Find where the given text appears and provide that cell's center as (x, y) coordinate. 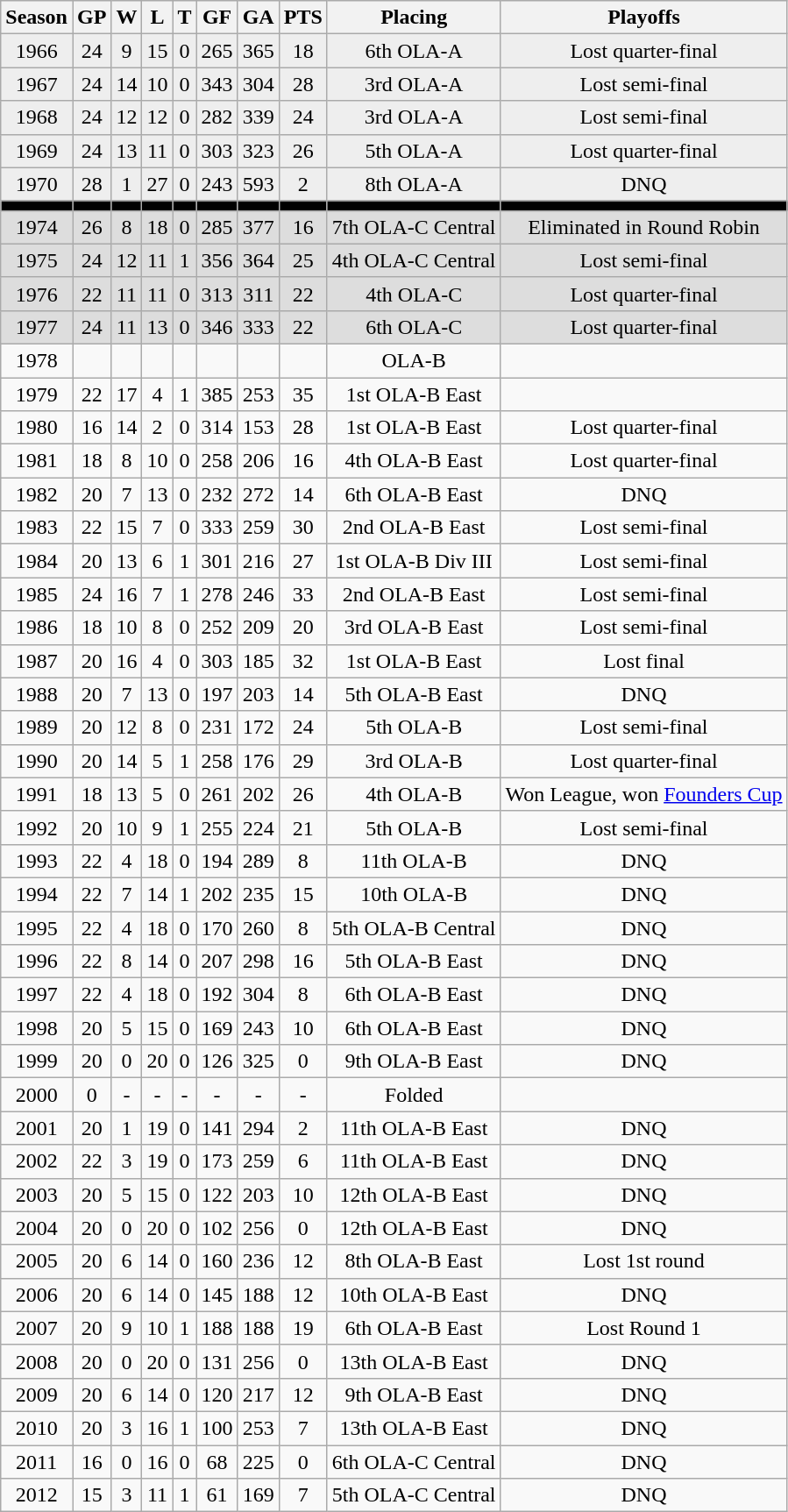
GA (258, 18)
Lost Round 1 (643, 1328)
278 (217, 594)
145 (217, 1295)
385 (217, 394)
2000 (37, 1095)
231 (217, 728)
Won League, won Founders Cup (643, 794)
2003 (37, 1195)
173 (217, 1161)
17 (126, 394)
1969 (37, 151)
1990 (37, 761)
5th OLA-B Central (414, 928)
1999 (37, 1061)
11th OLA-B (414, 861)
1984 (37, 561)
Eliminated in Round Robin (643, 227)
OLA-B (414, 360)
5th OLA-A (414, 151)
1997 (37, 995)
Lost final (643, 661)
32 (303, 661)
232 (217, 494)
4th OLA-B East (414, 461)
35 (303, 394)
153 (258, 428)
T (184, 18)
1967 (37, 84)
298 (258, 962)
33 (303, 594)
21 (303, 827)
2008 (37, 1361)
160 (217, 1261)
261 (217, 794)
1975 (37, 260)
1996 (37, 962)
8th OLA-B East (414, 1261)
122 (217, 1195)
1970 (37, 184)
4th OLA-C Central (414, 260)
252 (217, 628)
1979 (37, 394)
593 (258, 184)
120 (217, 1395)
265 (217, 51)
1976 (37, 294)
235 (258, 894)
5th OLA-C Central (414, 1495)
4th OLA-B (414, 794)
2011 (37, 1461)
131 (217, 1361)
325 (258, 1061)
224 (258, 827)
29 (303, 761)
2006 (37, 1295)
356 (217, 260)
339 (258, 117)
246 (258, 594)
1966 (37, 51)
194 (217, 861)
126 (217, 1061)
7th OLA-C Central (414, 227)
3rd OLA-B (414, 761)
1991 (37, 794)
197 (217, 694)
285 (217, 227)
Season (37, 18)
8th OLA-A (414, 184)
343 (217, 84)
Placing (414, 18)
1985 (37, 594)
364 (258, 260)
10th OLA-B (414, 894)
323 (258, 151)
217 (258, 1395)
185 (258, 661)
1998 (37, 1028)
207 (217, 962)
102 (217, 1228)
170 (217, 928)
346 (217, 327)
365 (258, 51)
192 (217, 995)
25 (303, 260)
236 (258, 1261)
260 (258, 928)
225 (258, 1461)
1977 (37, 327)
1989 (37, 728)
1983 (37, 528)
377 (258, 227)
1980 (37, 428)
1992 (37, 827)
30 (303, 528)
1st OLA-B Div III (414, 561)
2010 (37, 1428)
Folded (414, 1095)
206 (258, 461)
216 (258, 561)
61 (217, 1495)
301 (217, 561)
1987 (37, 661)
272 (258, 494)
1988 (37, 694)
2001 (37, 1128)
1995 (37, 928)
2007 (37, 1328)
1974 (37, 227)
1978 (37, 360)
2005 (37, 1261)
294 (258, 1128)
1986 (37, 628)
282 (217, 117)
209 (258, 628)
255 (217, 827)
1993 (37, 861)
PTS (303, 18)
6th OLA-A (414, 51)
289 (258, 861)
176 (258, 761)
GF (217, 18)
4th OLA-C (414, 294)
68 (217, 1461)
141 (217, 1128)
6th OLA-C Central (414, 1461)
314 (217, 428)
6th OLA-C (414, 327)
W (126, 18)
L (158, 18)
2004 (37, 1228)
Lost 1st round (643, 1261)
311 (258, 294)
3rd OLA-B East (414, 628)
1968 (37, 117)
313 (217, 294)
2012 (37, 1495)
GP (91, 18)
100 (217, 1428)
10th OLA-B East (414, 1295)
2009 (37, 1395)
1994 (37, 894)
1982 (37, 494)
2002 (37, 1161)
1981 (37, 461)
172 (258, 728)
Playoffs (643, 18)
